Pinpoint the cell where the given text exists, returning its [x, y] midpoint coordinate. 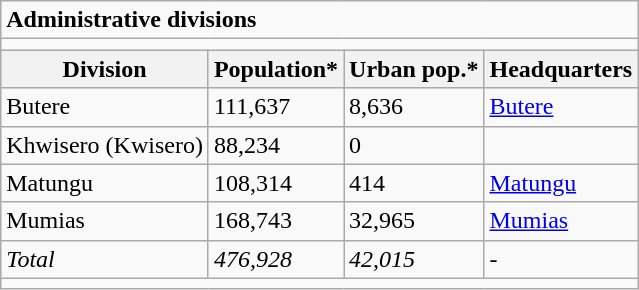
Urban pop.* [414, 69]
Division [105, 69]
88,234 [276, 145]
414 [414, 183]
168,743 [276, 221]
108,314 [276, 183]
Khwisero (Kwisero) [105, 145]
42,015 [414, 259]
111,637 [276, 107]
0 [414, 145]
32,965 [414, 221]
8,636 [414, 107]
Population* [276, 69]
Total [105, 259]
- [561, 259]
476,928 [276, 259]
Administrative divisions [320, 20]
Headquarters [561, 69]
